Find where the given text appears and provide that cell's center as (x, y) coordinate. 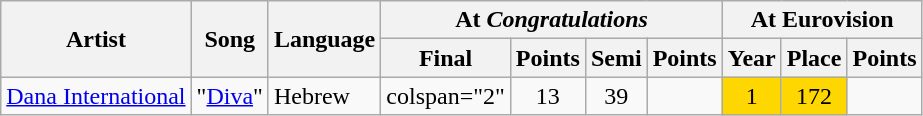
1 (752, 96)
Song (230, 39)
Artist (96, 39)
13 (548, 96)
172 (814, 96)
Dana International (96, 96)
Year (752, 58)
Place (814, 58)
Final (446, 58)
Language (324, 39)
colspan="2" (446, 96)
At Eurovision (822, 20)
39 (616, 96)
Hebrew (324, 96)
At Congratulations (552, 20)
"Diva" (230, 96)
Semi (616, 58)
